Scan for the cell matching the given text and deliver its [x, y] coordinate at center. 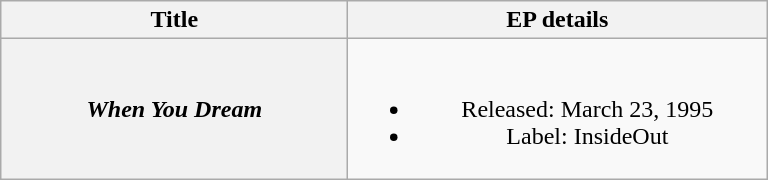
When You Dream [174, 109]
Released: March 23, 1995Label: InsideOut [558, 109]
Title [174, 20]
EP details [558, 20]
